Capture the cell that displays the provided text and extract its [X, Y] central coordinate. 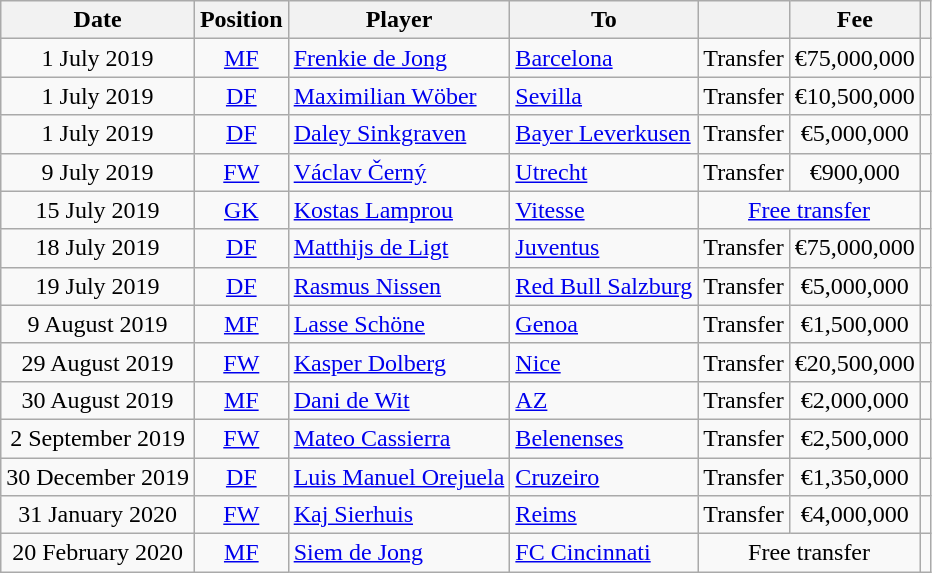
30 December 2019 [98, 477]
Belenenses [604, 438]
9 August 2019 [98, 324]
Reims [604, 515]
€4,000,000 [854, 515]
2 September 2019 [98, 438]
Mateo Cassierra [399, 438]
Juventus [604, 248]
€1,350,000 [854, 477]
€10,500,000 [854, 96]
Frenkie de Jong [399, 58]
GK [241, 210]
30 August 2019 [98, 400]
€2,500,000 [854, 438]
19 July 2019 [98, 286]
€20,500,000 [854, 362]
FC Cincinnati [604, 553]
Siem de Jong [399, 553]
Player [399, 20]
Kaj Sierhuis [399, 515]
18 July 2019 [98, 248]
Kostas Lamprou [399, 210]
Bayer Leverkusen [604, 134]
Sevilla [604, 96]
Vitesse [604, 210]
Lasse Schöne [399, 324]
Red Bull Salzburg [604, 286]
€1,500,000 [854, 324]
Rasmus Nissen [399, 286]
9 July 2019 [98, 172]
Utrecht [604, 172]
Cruzeiro [604, 477]
€2,000,000 [854, 400]
Nice [604, 362]
Luis Manuel Orejuela [399, 477]
Daley Sinkgraven [399, 134]
AZ [604, 400]
29 August 2019 [98, 362]
Václav Černý [399, 172]
€900,000 [854, 172]
Dani de Wit [399, 400]
To [604, 20]
20 February 2020 [98, 553]
Kasper Dolberg [399, 362]
Matthijs de Ligt [399, 248]
Fee [854, 20]
31 January 2020 [98, 515]
Barcelona [604, 58]
Maximilian Wöber [399, 96]
Position [241, 20]
Genoa [604, 324]
Date [98, 20]
15 July 2019 [98, 210]
